Return the [x, y] coordinate for the center point of the cell that contains the specified text.  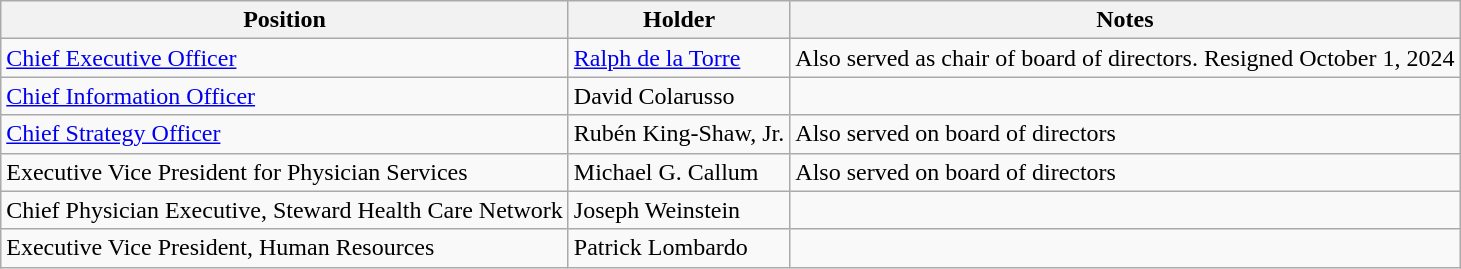
Rubén King-Shaw, Jr. [679, 134]
David Colarusso [679, 96]
Michael G. Callum [679, 172]
Chief Executive Officer [285, 58]
Patrick Lombardo [679, 248]
Executive Vice President for Physician Services [285, 172]
Notes [1125, 20]
Chief Physician Executive, Steward Health Care Network [285, 210]
Joseph Weinstein [679, 210]
Executive Vice President, Human Resources [285, 248]
Chief Information Officer [285, 96]
Holder [679, 20]
Position [285, 20]
Ralph de la Torre [679, 58]
Chief Strategy Officer [285, 134]
Also served as chair of board of directors. Resigned October 1, 2024 [1125, 58]
